Pinpoint the cell where the given text exists, returning its [x, y] midpoint coordinate. 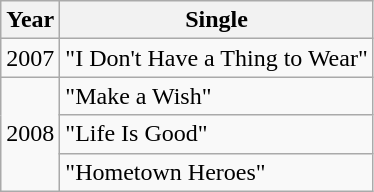
Single [216, 20]
2007 [30, 58]
"Hometown Heroes" [216, 172]
Year [30, 20]
"Life Is Good" [216, 134]
"I Don't Have a Thing to Wear" [216, 58]
"Make a Wish" [216, 96]
2008 [30, 134]
